Locate the cell with the specified text and output its [X, Y] center coordinate. 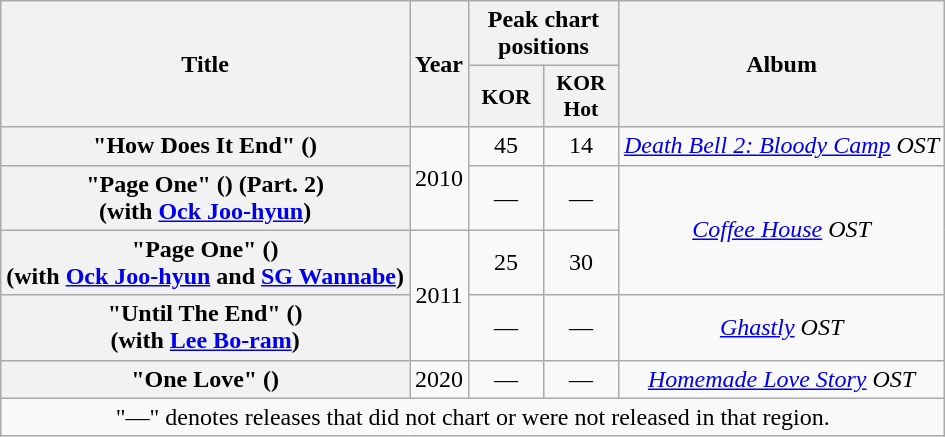
2011 [440, 295]
"Page One" () (with Ock Joo-hyun and SG Wannabe) [206, 262]
Album [781, 64]
25 [506, 262]
"—" denotes releases that did not chart or were not released in that region. [473, 417]
Coffee House OST [781, 230]
Peak chart positions [544, 34]
Homemade Love Story OST [781, 379]
30 [580, 262]
Death Bell 2: Bloody Camp OST [781, 146]
Year [440, 64]
2010 [440, 178]
"One Love" () [206, 379]
2020 [440, 379]
KOR [506, 96]
Title [206, 64]
KOR Hot [580, 96]
"How Does It End" () [206, 146]
"Page One" () (Part. 2) (with Ock Joo-hyun) [206, 198]
Ghastly OST [781, 328]
14 [580, 146]
"Until The End" () (with Lee Bo-ram) [206, 328]
45 [506, 146]
